From the cell containing the given text, extract its center point as [X, Y] coordinate. 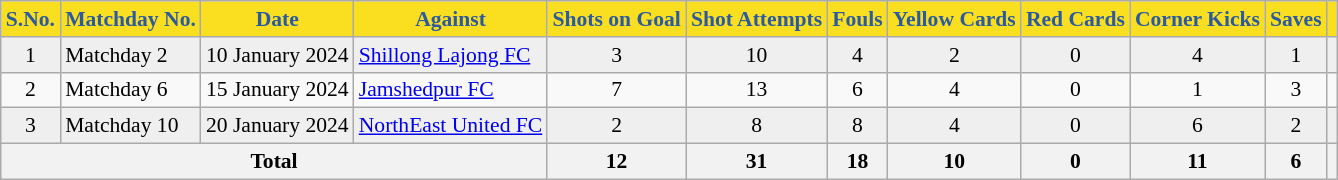
11 [1198, 162]
13 [756, 90]
Matchday 10 [130, 126]
Shillong Lajong FC [451, 55]
12 [616, 162]
Red Cards [1076, 19]
Yellow Cards [954, 19]
20 January 2024 [278, 126]
10 January 2024 [278, 55]
Shot Attempts [756, 19]
Matchday 6 [130, 90]
Fouls [858, 19]
Corner Kicks [1198, 19]
Against [451, 19]
7 [616, 90]
S.No. [30, 19]
Shots on Goal [616, 19]
Jamshedpur FC [451, 90]
31 [756, 162]
NorthEast United FC [451, 126]
Saves [1296, 19]
Matchday No. [130, 19]
15 January 2024 [278, 90]
Matchday 2 [130, 55]
Date [278, 19]
Total [274, 162]
18 [858, 162]
